Output the [X, Y] coordinate of the center of the cell containing the given text.  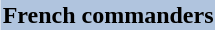
French commanders [108, 15]
